From the cell containing the given text, extract its center point as (X, Y) coordinate. 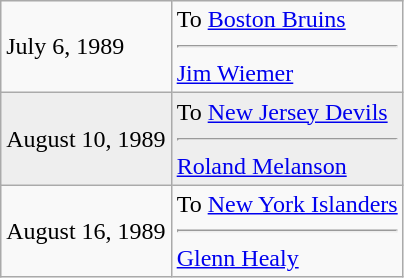
August 16, 1989 (86, 231)
To New York IslandersGlenn Healy (287, 231)
July 6, 1989 (86, 47)
To New Jersey DevilsRoland Melanson (287, 139)
To Boston BruinsJim Wiemer (287, 47)
August 10, 1989 (86, 139)
